Find where the given text appears and provide that cell's center as [X, Y] coordinate. 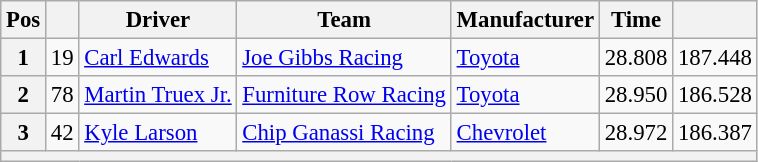
186.528 [716, 95]
28.808 [636, 58]
2 [24, 95]
Time [636, 20]
Chip Ganassi Racing [344, 133]
3 [24, 133]
Manufacturer [525, 20]
Pos [24, 20]
Team [344, 20]
28.950 [636, 95]
186.387 [716, 133]
Carl Edwards [158, 58]
Chevrolet [525, 133]
Joe Gibbs Racing [344, 58]
1 [24, 58]
Driver [158, 20]
28.972 [636, 133]
78 [62, 95]
42 [62, 133]
Kyle Larson [158, 133]
187.448 [716, 58]
Martin Truex Jr. [158, 95]
Furniture Row Racing [344, 95]
19 [62, 58]
